Determine the [x, y] coordinate at the center of the cell enclosing the given text.  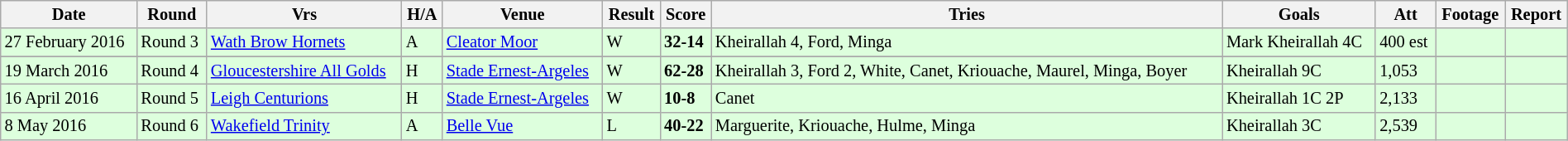
Tries [967, 14]
Score [686, 14]
H/A [422, 14]
8 May 2016 [69, 126]
Report [1537, 14]
Att [1405, 14]
Date [69, 14]
Goals [1298, 14]
Canet [967, 98]
40-22 [686, 126]
1,053 [1405, 70]
Mark Kheirallah 4C [1298, 42]
Cleator Moor [523, 42]
Footage [1470, 14]
Kheirallah 4, Ford, Minga [967, 42]
2,133 [1405, 98]
Venue [523, 14]
Vrs [304, 14]
Leigh Centurions [304, 98]
32-14 [686, 42]
2,539 [1405, 126]
16 April 2016 [69, 98]
Round 5 [172, 98]
Kheirallah 9C [1298, 70]
Kheirallah 1C 2P [1298, 98]
L [632, 126]
Result [632, 14]
27 February 2016 [69, 42]
Wakefield Trinity [304, 126]
Wath Brow Hornets [304, 42]
Belle Vue [523, 126]
Round [172, 14]
Round 6 [172, 126]
Marguerite, Kriouache, Hulme, Minga [967, 126]
Round 3 [172, 42]
400 est [1405, 42]
Gloucestershire All Golds [304, 70]
Kheirallah 3C [1298, 126]
Round 4 [172, 70]
19 March 2016 [69, 70]
62-28 [686, 70]
Kheirallah 3, Ford 2, White, Canet, Kriouache, Maurel, Minga, Boyer [967, 70]
10-8 [686, 98]
